Extract the (x, y) coordinate from the center of the cell holding the provided text.  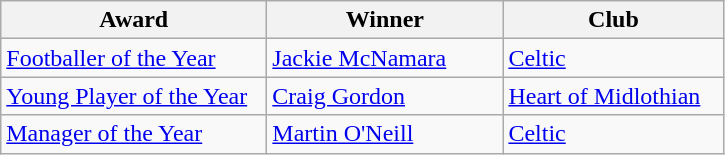
Heart of Midlothian (614, 96)
Club (614, 20)
Martin O'Neill (385, 134)
Young Player of the Year (134, 96)
Footballer of the Year (134, 58)
Winner (385, 20)
Manager of the Year (134, 134)
Craig Gordon (385, 96)
Jackie McNamara (385, 58)
Award (134, 20)
